Return [x, y] of the center of cell containing provided text 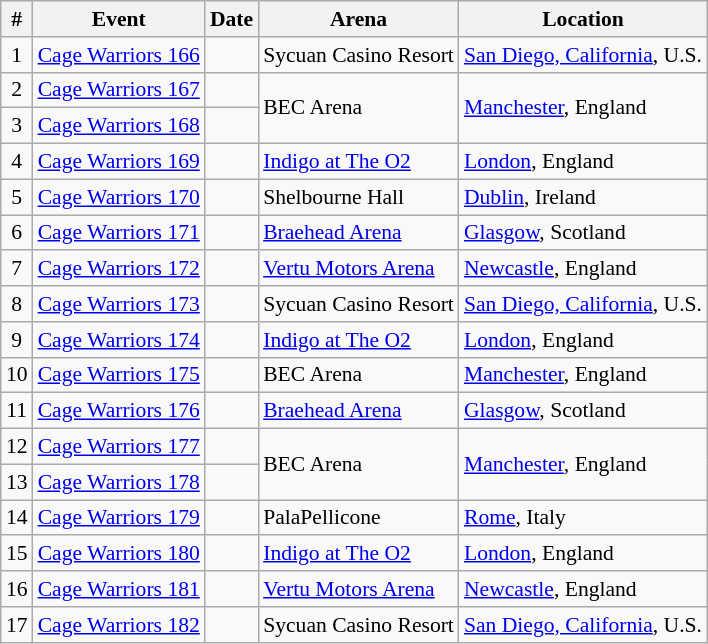
16 [17, 589]
2 [17, 90]
13 [17, 482]
Cage Warriors 170 [119, 197]
Event [119, 19]
6 [17, 233]
Arena [358, 19]
Cage Warriors 180 [119, 554]
Cage Warriors 167 [119, 90]
Cage Warriors 169 [119, 162]
5 [17, 197]
# [17, 19]
14 [17, 518]
7 [17, 269]
17 [17, 625]
Location [583, 19]
9 [17, 340]
Cage Warriors 177 [119, 447]
Cage Warriors 168 [119, 126]
Cage Warriors 173 [119, 304]
12 [17, 447]
11 [17, 411]
Cage Warriors 175 [119, 375]
15 [17, 554]
Shelbourne Hall [358, 197]
Cage Warriors 171 [119, 233]
1 [17, 55]
Cage Warriors 181 [119, 589]
Dublin, Ireland [583, 197]
Cage Warriors 172 [119, 269]
Cage Warriors 178 [119, 482]
Cage Warriors 182 [119, 625]
4 [17, 162]
Cage Warriors 176 [119, 411]
Cage Warriors 179 [119, 518]
Rome, Italy [583, 518]
3 [17, 126]
8 [17, 304]
Date [232, 19]
Cage Warriors 174 [119, 340]
Cage Warriors 166 [119, 55]
10 [17, 375]
PalaPellicone [358, 518]
